Locate the cell with the specified text and output its [x, y] center coordinate. 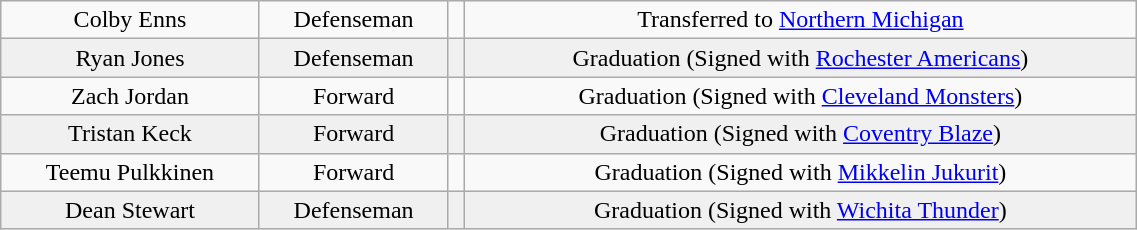
Tristan Keck [130, 134]
Teemu Pulkkinen [130, 172]
Zach Jordan [130, 96]
Graduation (Signed with Wichita Thunder) [800, 210]
Transferred to Northern Michigan [800, 20]
Graduation (Signed with Rochester Americans) [800, 58]
Colby Enns [130, 20]
Graduation (Signed with Cleveland Monsters) [800, 96]
Dean Stewart [130, 210]
Graduation (Signed with Coventry Blaze) [800, 134]
Graduation (Signed with Mikkelin Jukurit) [800, 172]
Ryan Jones [130, 58]
